Provide the (x, y) coordinate of the cell's center where the given text is located.  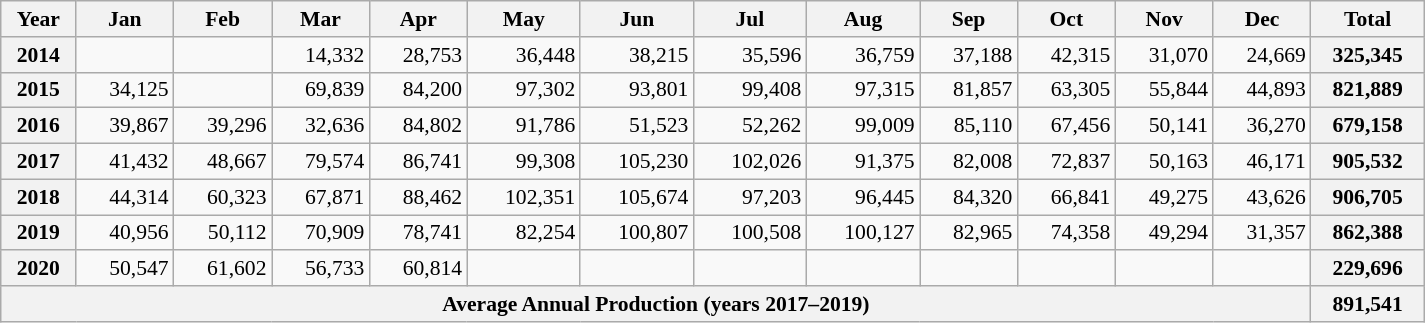
Nov (1164, 19)
50,547 (125, 269)
93,801 (636, 90)
49,275 (1164, 197)
105,674 (636, 197)
Oct (1066, 19)
82,965 (969, 233)
36,759 (862, 55)
60,814 (418, 269)
2019 (38, 233)
50,112 (223, 233)
74,358 (1066, 233)
78,741 (418, 233)
56,733 (321, 269)
67,456 (1066, 126)
2018 (38, 197)
100,508 (750, 233)
38,215 (636, 55)
82,254 (524, 233)
79,574 (321, 162)
2015 (38, 90)
61,602 (223, 269)
70,909 (321, 233)
325,345 (1368, 55)
36,270 (1262, 126)
2016 (38, 126)
51,523 (636, 126)
96,445 (862, 197)
2014 (38, 55)
35,596 (750, 55)
102,351 (524, 197)
891,541 (1368, 304)
84,320 (969, 197)
72,837 (1066, 162)
Jun (636, 19)
906,705 (1368, 197)
28,753 (418, 55)
67,871 (321, 197)
821,889 (1368, 90)
97,203 (750, 197)
Total (1368, 19)
14,332 (321, 55)
85,110 (969, 126)
229,696 (1368, 269)
2017 (38, 162)
44,314 (125, 197)
2020 (38, 269)
46,171 (1262, 162)
40,956 (125, 233)
862,388 (1368, 233)
60,323 (223, 197)
May (524, 19)
Aug (862, 19)
52,262 (750, 126)
91,786 (524, 126)
Sep (969, 19)
102,026 (750, 162)
82,008 (969, 162)
84,200 (418, 90)
Year (38, 19)
44,893 (1262, 90)
100,127 (862, 233)
49,294 (1164, 233)
48,667 (223, 162)
55,844 (1164, 90)
81,857 (969, 90)
86,741 (418, 162)
41,432 (125, 162)
66,841 (1066, 197)
97,302 (524, 90)
31,357 (1262, 233)
Apr (418, 19)
91,375 (862, 162)
679,158 (1368, 126)
34,125 (125, 90)
Dec (1262, 19)
905,532 (1368, 162)
99,408 (750, 90)
Jul (750, 19)
100,807 (636, 233)
50,163 (1164, 162)
99,308 (524, 162)
31,070 (1164, 55)
88,462 (418, 197)
99,009 (862, 126)
42,315 (1066, 55)
105,230 (636, 162)
Feb (223, 19)
97,315 (862, 90)
24,669 (1262, 55)
39,296 (223, 126)
Jan (125, 19)
43,626 (1262, 197)
Mar (321, 19)
84,802 (418, 126)
69,839 (321, 90)
50,141 (1164, 126)
Average Annual Production (years 2017–2019) (656, 304)
32,636 (321, 126)
36,448 (524, 55)
63,305 (1066, 90)
37,188 (969, 55)
39,867 (125, 126)
